Output the (x, y) coordinate of the center of the cell containing the given text.  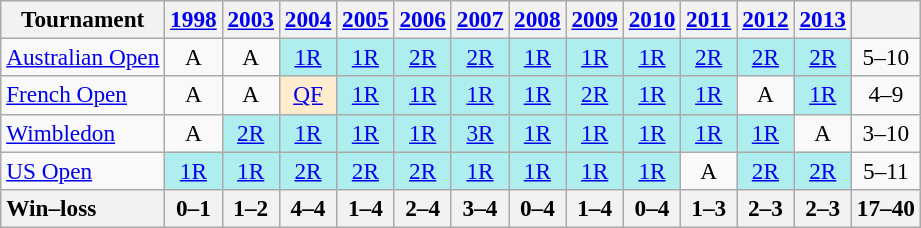
2013 (822, 19)
2005 (366, 19)
2004 (308, 19)
1–3 (709, 208)
4–9 (886, 95)
2007 (480, 19)
1998 (194, 19)
2009 (594, 19)
2006 (422, 19)
2–4 (422, 208)
1–2 (250, 208)
2011 (709, 19)
QF (308, 95)
French Open (83, 95)
2008 (538, 19)
Australian Open (83, 57)
4–4 (308, 208)
5–11 (886, 170)
17–40 (886, 208)
US Open (83, 170)
Win–loss (83, 208)
3–4 (480, 208)
5–10 (886, 57)
3–10 (886, 133)
2012 (766, 19)
2010 (652, 19)
Wimbledon (83, 133)
3R (480, 133)
0–1 (194, 208)
2003 (250, 19)
Tournament (83, 19)
